For the text-containing cell, return its midpoint in [x, y] coordinate format. 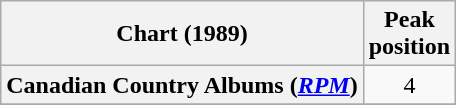
Canadian Country Albums (RPM) [182, 85]
4 [409, 85]
Chart (1989) [182, 34]
Peak position [409, 34]
